Extract the (X, Y) coordinate from the center of the cell holding the provided text.  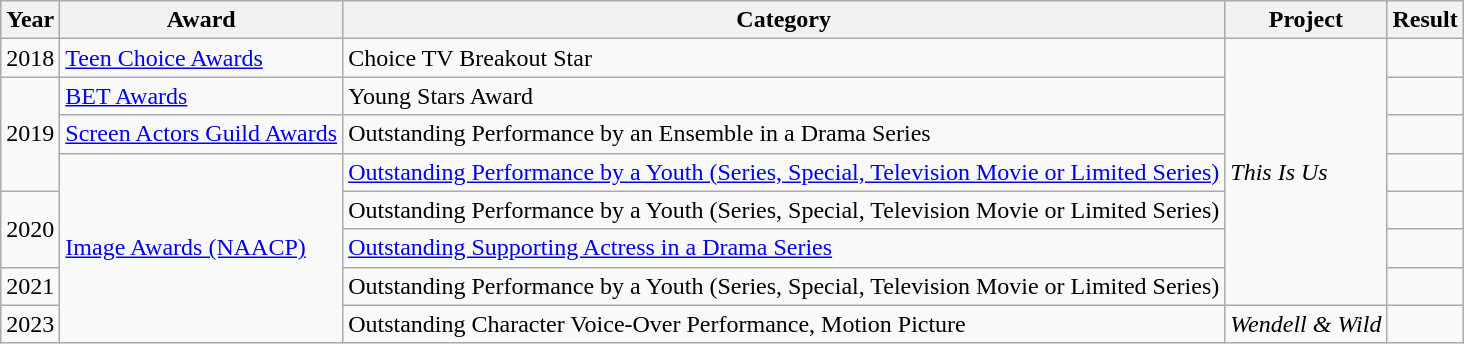
2018 (30, 58)
Young Stars Award (784, 96)
This Is Us (1306, 172)
Result (1425, 20)
Award (202, 20)
Choice TV Breakout Star (784, 58)
2019 (30, 134)
2021 (30, 286)
Year (30, 20)
Outstanding Performance by an Ensemble in a Drama Series (784, 134)
Outstanding Supporting Actress in a Drama Series (784, 248)
BET Awards (202, 96)
Category (784, 20)
Outstanding Character Voice-Over Performance, Motion Picture (784, 324)
2023 (30, 324)
Image Awards (NAACP) (202, 248)
Wendell & Wild (1306, 324)
Screen Actors Guild Awards (202, 134)
Project (1306, 20)
2020 (30, 229)
Teen Choice Awards (202, 58)
